Return [X, Y] of the center of cell containing provided text 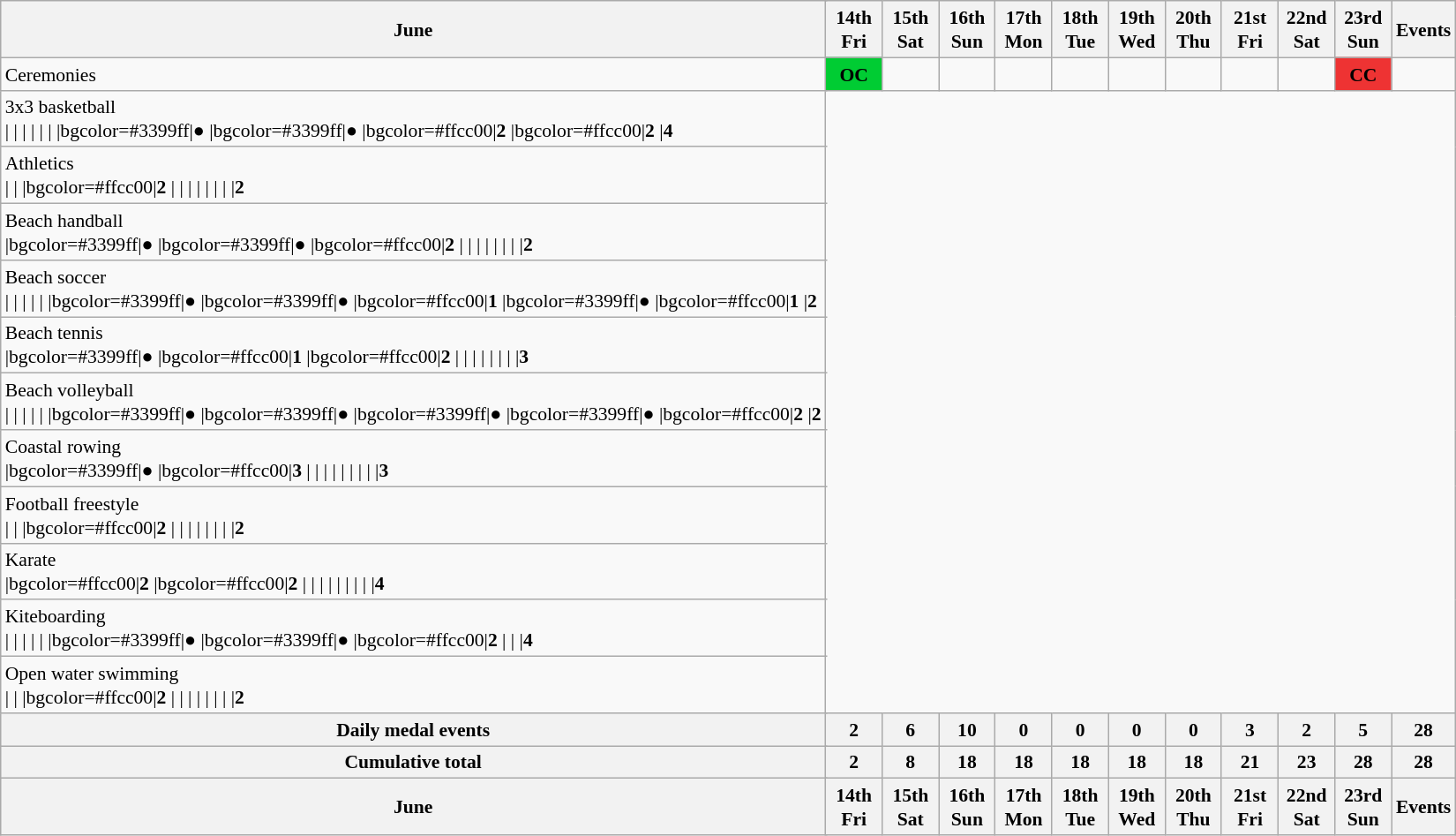
Open water swimming| | |bgcolor=#ffcc00|2 | | | | | | | |2 [413, 684]
Beach volleyball| | | | | |bgcolor=#3399ff|● |bgcolor=#3399ff|● |bgcolor=#3399ff|● |bgcolor=#3399ff|● |bgcolor=#ffcc00|2 |2 [413, 402]
Kiteboarding| | | | | |bgcolor=#3399ff|● |bgcolor=#3399ff|● |bgcolor=#ffcc00|2 | | |4 [413, 628]
Daily medal events [413, 729]
3x3 basketball| | | | | | |bgcolor=#3399ff|● |bgcolor=#3399ff|● |bgcolor=#ffcc00|2 |bgcolor=#ffcc00|2 |4 [413, 118]
3 [1250, 729]
Beach handball|bgcolor=#3399ff|● |bgcolor=#3399ff|● |bgcolor=#ffcc00|2 | | | | | | | |2 [413, 231]
CC [1363, 74]
23 [1307, 761]
6 [911, 729]
Ceremonies [413, 74]
Cumulative total [413, 761]
OC [854, 74]
Athletics| | |bgcolor=#ffcc00|2 | | | | | | | |2 [413, 175]
Coastal rowing|bgcolor=#3399ff|● |bgcolor=#ffcc00|3 | | | | | | | | |3 [413, 458]
8 [911, 761]
Karate|bgcolor=#ffcc00|2 |bgcolor=#ffcc00|2 | | | | | | | | |4 [413, 571]
21 [1250, 761]
Football freestyle| | |bgcolor=#ffcc00|2 | | | | | | | |2 [413, 515]
10 [967, 729]
Beach tennis|bgcolor=#3399ff|● |bgcolor=#ffcc00|1 |bgcolor=#ffcc00|2 | | | | | | | |3 [413, 344]
5 [1363, 729]
Beach soccer| | | | | |bgcolor=#3399ff|● |bgcolor=#3399ff|● |bgcolor=#ffcc00|1 |bgcolor=#3399ff|● |bgcolor=#ffcc00|1 |2 [413, 288]
